Extract the (X, Y) coordinate from the center of the cell holding the provided text.  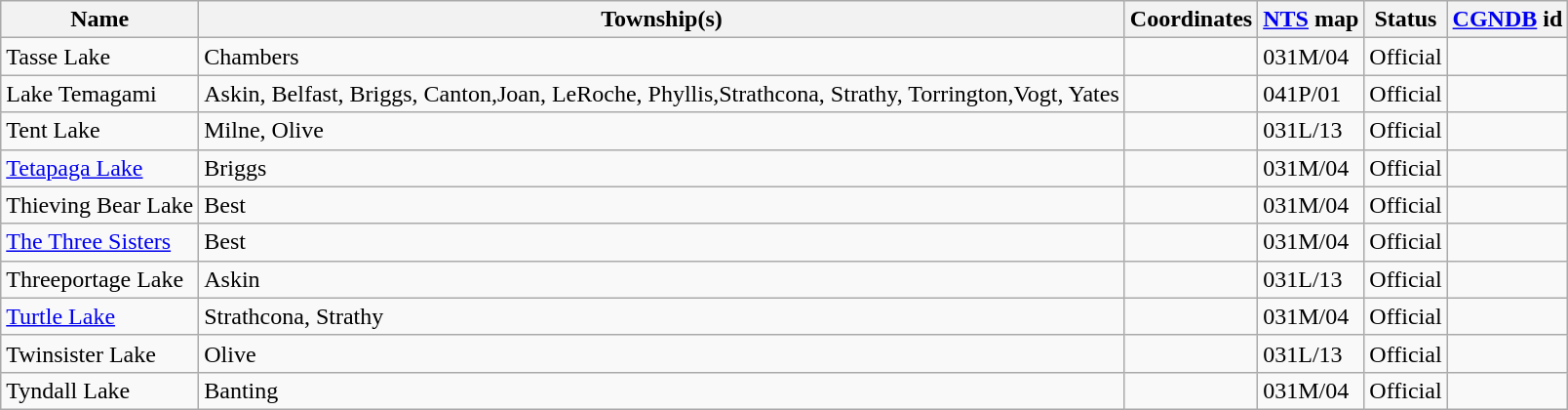
CGNDB id (1508, 20)
Askin, Belfast, Briggs, Canton,Joan, LeRoche, Phyllis,Strathcona, Strathy, Torrington,Vogt, Yates (662, 94)
Twinsister Lake (99, 353)
Banting (662, 390)
Askin (662, 279)
The Three Sisters (99, 242)
Name (99, 20)
Tasse Lake (99, 57)
Tetapaga Lake (99, 168)
Lake Temagami (99, 94)
Threeportage Lake (99, 279)
Tent Lake (99, 131)
Status (1406, 20)
Township(s) (662, 20)
Briggs (662, 168)
Coordinates (1191, 20)
Thieving Bear Lake (99, 205)
Olive (662, 353)
Strathcona, Strathy (662, 316)
041P/01 (1311, 94)
Tyndall Lake (99, 390)
Turtle Lake (99, 316)
NTS map (1311, 20)
Chambers (662, 57)
Milne, Olive (662, 131)
